Output the [X, Y] coordinate of the center of the cell containing the given text.  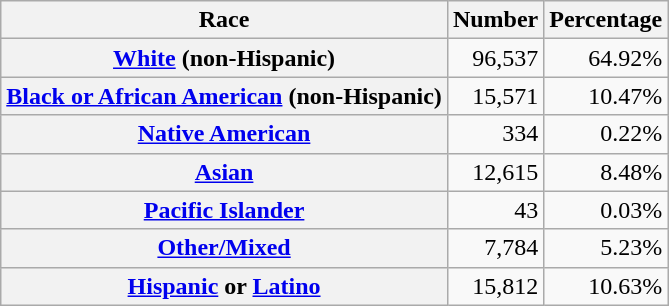
Native American [224, 134]
12,615 [495, 172]
10.63% [606, 286]
64.92% [606, 58]
334 [495, 134]
Percentage [606, 20]
7,784 [495, 248]
Black or African American (non-Hispanic) [224, 96]
Asian [224, 172]
15,571 [495, 96]
10.47% [606, 96]
Hispanic or Latino [224, 286]
Pacific Islander [224, 210]
5.23% [606, 248]
Race [224, 20]
Other/Mixed [224, 248]
0.03% [606, 210]
0.22% [606, 134]
96,537 [495, 58]
8.48% [606, 172]
Number [495, 20]
15,812 [495, 286]
43 [495, 210]
White (non-Hispanic) [224, 58]
